Scan for the cell matching the given text and deliver its [x, y] coordinate at center. 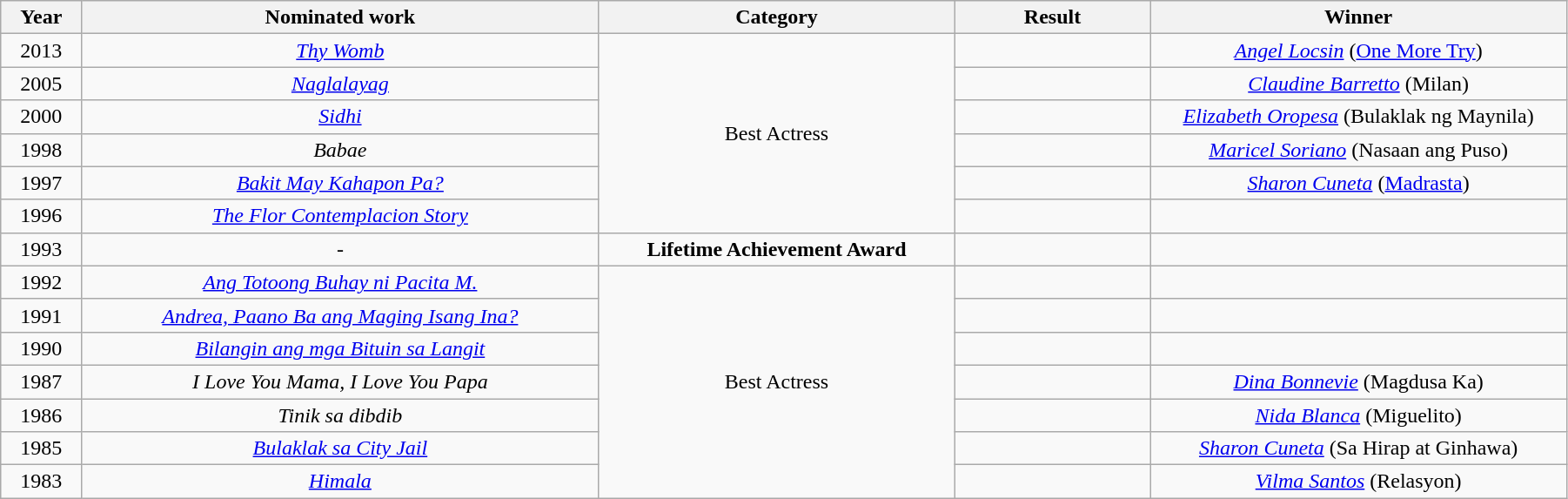
Bilangin ang mga Bituin sa Langit [340, 348]
Category [776, 17]
Thy Womb [340, 51]
1997 [42, 183]
Angel Locsin (One More Try) [1359, 51]
2000 [42, 117]
Babae [340, 150]
Maricel Soriano (Nasaan ang Puso) [1359, 150]
Result [1053, 17]
1991 [42, 315]
Winner [1359, 17]
I Love You Mama, I Love You Papa [340, 381]
Andrea, Paano Ba ang Maging Isang Ina? [340, 315]
Lifetime Achievement Award [776, 249]
1996 [42, 216]
Ang Totoong Buhay ni Pacita M. [340, 282]
1987 [42, 381]
Vilma Santos (Relasyon) [1359, 482]
Dina Bonnevie (Magdusa Ka) [1359, 381]
1986 [42, 415]
Year [42, 17]
1998 [42, 150]
The Flor Contemplacion Story [340, 216]
Sharon Cuneta (Sa Hirap at Ginhawa) [1359, 448]
Naglalayag [340, 84]
1983 [42, 482]
1990 [42, 348]
Elizabeth Oropesa (Bulaklak ng Maynila) [1359, 117]
1993 [42, 249]
Sidhi [340, 117]
Nominated work [340, 17]
2005 [42, 84]
Bakit May Kahapon Pa? [340, 183]
Bulaklak sa City Jail [340, 448]
Himala [340, 482]
1985 [42, 448]
2013 [42, 51]
Sharon Cuneta (Madrasta) [1359, 183]
1992 [42, 282]
- [340, 249]
Claudine Barretto (Milan) [1359, 84]
Tinik sa dibdib [340, 415]
Nida Blanca (Miguelito) [1359, 415]
